Determine the [x, y] coordinate at the center of the cell enclosing the given text.  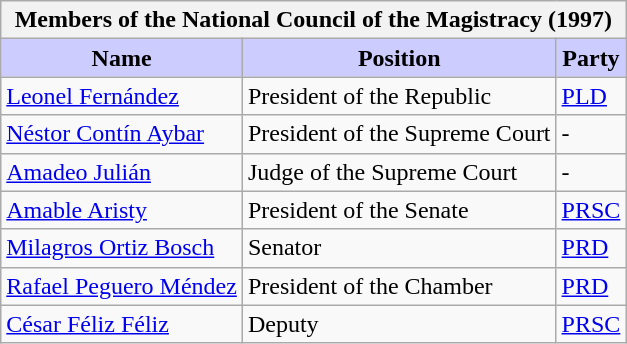
Judge of the Supreme Court [399, 172]
Party [591, 58]
President of the Chamber [399, 286]
Deputy [399, 324]
Position [399, 58]
Amable Aristy [122, 210]
Name [122, 58]
PLD [591, 96]
President of the Senate [399, 210]
Senator [399, 248]
Members of the National Council of the Magistracy (1997) [314, 20]
Rafael Peguero Méndez [122, 286]
Milagros Ortiz Bosch [122, 248]
President of the Supreme Court [399, 134]
Amadeo Julián [122, 172]
President of the Republic [399, 96]
Néstor Contín Aybar [122, 134]
César Féliz Féliz [122, 324]
Leonel Fernández [122, 96]
